From the cell containing the given text, extract its center point as [X, Y] coordinate. 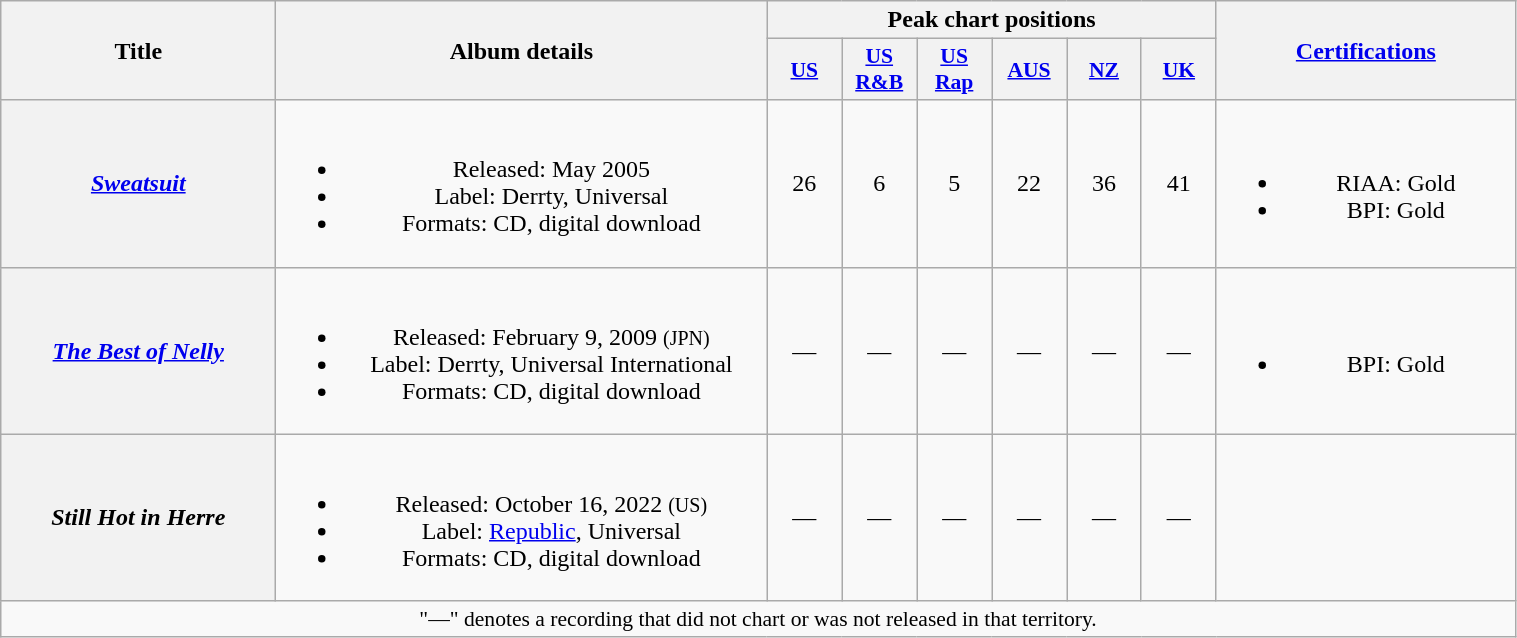
BPI: Gold [1366, 350]
Album details [522, 50]
Still Hot in Herre [138, 518]
AUS [1030, 70]
RIAA: GoldBPI: Gold [1366, 184]
Peak chart positions [992, 20]
Released: February 9, 2009 (JPN)Label: Derrty, Universal InternationalFormats: CD, digital download [522, 350]
Released: May 2005Label: Derrty, UniversalFormats: CD, digital download [522, 184]
Released: October 16, 2022 (US)Label: Republic, UniversalFormats: CD, digital download [522, 518]
NZ [1104, 70]
22 [1030, 184]
US [804, 70]
36 [1104, 184]
41 [1178, 184]
5 [954, 184]
26 [804, 184]
Sweatsuit [138, 184]
"—" denotes a recording that did not chart or was not released in that territory. [758, 619]
USR&B [880, 70]
The Best of Nelly [138, 350]
Certifications [1366, 50]
6 [880, 184]
USRap [954, 70]
Title [138, 50]
UK [1178, 70]
